Find where the given text appears and provide that cell's center as [x, y] coordinate. 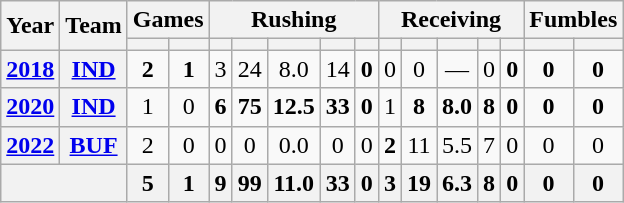
11.0 [294, 183]
2022 [30, 145]
12.5 [294, 107]
Team [94, 26]
0.0 [294, 145]
24 [250, 69]
6 [220, 107]
9 [220, 183]
11 [418, 145]
Rushing [294, 20]
14 [338, 69]
Year [30, 26]
7 [490, 145]
5.5 [456, 145]
Games [168, 20]
99 [250, 183]
6.3 [456, 183]
Receiving [450, 20]
— [456, 69]
2020 [30, 107]
2018 [30, 69]
Fumbles [574, 20]
BUF [94, 145]
5 [148, 183]
19 [418, 183]
75 [250, 107]
